Capture the cell that displays the provided text and extract its [x, y] central coordinate. 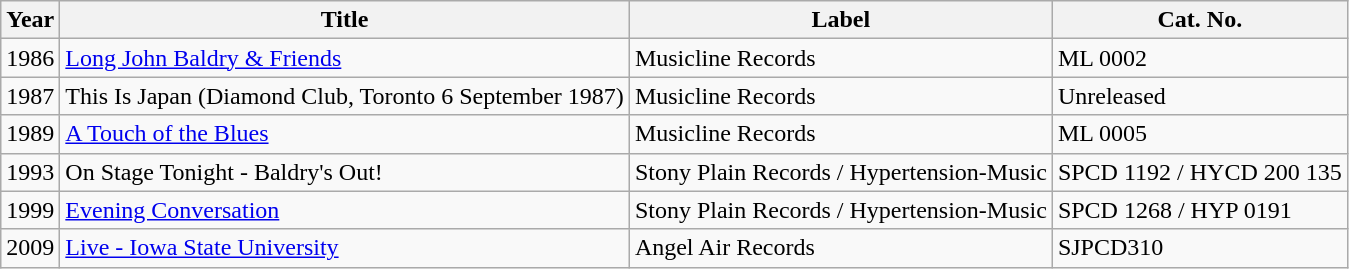
ML 0002 [1200, 58]
1993 [30, 172]
Cat. No. [1200, 20]
Label [840, 20]
Title [345, 20]
Evening Conversation [345, 210]
1999 [30, 210]
Live - Iowa State University [345, 248]
Year [30, 20]
SPCD 1192 / HYCD 200 135 [1200, 172]
On Stage Tonight - Baldry's Out! [345, 172]
Long John Baldry & Friends [345, 58]
1989 [30, 134]
2009 [30, 248]
SJPCD310 [1200, 248]
Angel Air Records [840, 248]
Unreleased [1200, 96]
1987 [30, 96]
SPCD 1268 / HYP 0191 [1200, 210]
1986 [30, 58]
ML 0005 [1200, 134]
A Touch of the Blues [345, 134]
This Is Japan (Diamond Club, Toronto 6 September 1987) [345, 96]
